Identify which cell holds the provided text, then report its [X, Y] central coordinate. 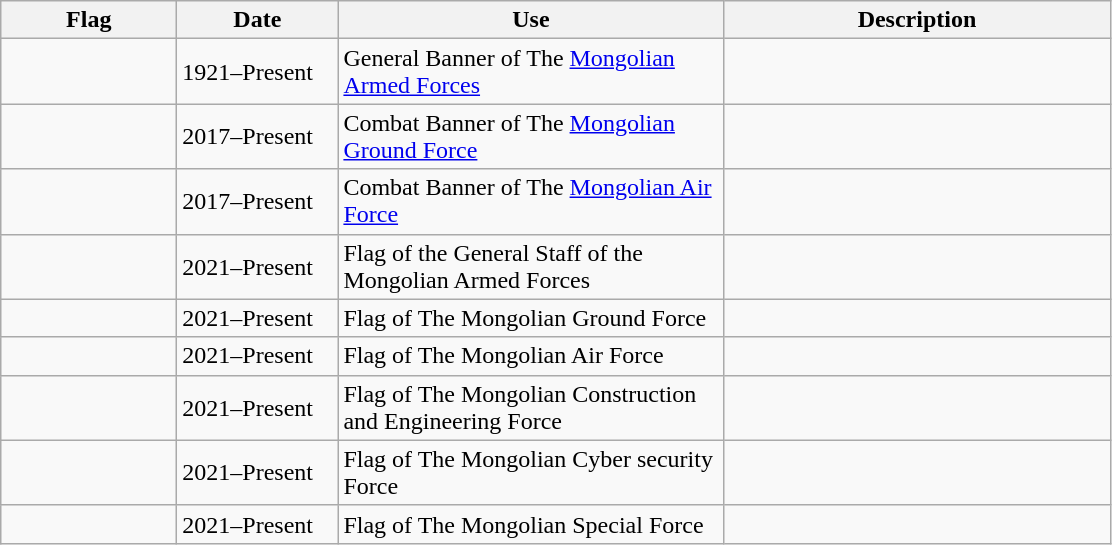
Flag of The Mongolian Special Force [531, 524]
Use [531, 20]
Combat Banner of The Mongolian Air Force [531, 202]
Flag [89, 20]
General Banner of The Mongolian Armed Forces [531, 72]
1921–Present [258, 72]
Flag of The Mongolian Ground Force [531, 318]
Flag of The Mongolian Air Force [531, 356]
Combat Banner of The Mongolian Ground Force [531, 136]
Flag of the General Staff of the Mongolian Armed Forces [531, 266]
Flag of The Mongolian Construction and Engineering Force [531, 408]
Description [917, 20]
Flag of The Mongolian Cyber security Force [531, 472]
Date [258, 20]
